From the cell containing the given text, extract its center point as [X, Y] coordinate. 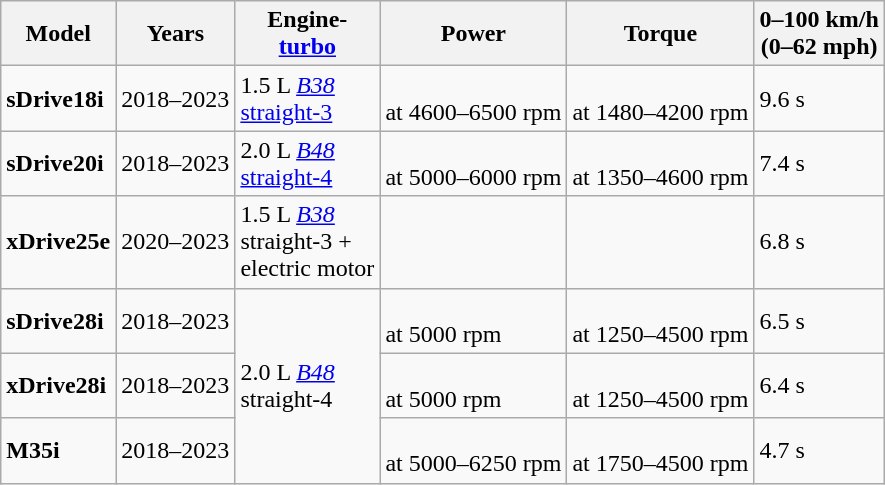
sDrive28i [58, 320]
7.4 s [819, 164]
at 4600–6500 rpm [474, 98]
Torque [660, 34]
2020–2023 [176, 242]
sDrive20i [58, 164]
sDrive18i [58, 98]
at 5000–6000 rpm [474, 164]
6.4 s [819, 386]
at 1750–4500 rpm [660, 450]
0–100 km/h (0–62 mph) [819, 34]
1.5 L B38 straight-3 [308, 98]
Model [58, 34]
xDrive25e [58, 242]
6.5 s [819, 320]
Engine- turbo [308, 34]
M35i [58, 450]
at 1350–4600 rpm [660, 164]
9.6 s [819, 98]
at 1480–4200 rpm [660, 98]
6.8 s [819, 242]
Power [474, 34]
1.5 L B38 straight-3 + electric motor [308, 242]
4.7 s [819, 450]
at 5000–6250 rpm [474, 450]
xDrive28i [58, 386]
Years [176, 34]
